Extract the (x, y) coordinate from the center of the cell holding the provided text.  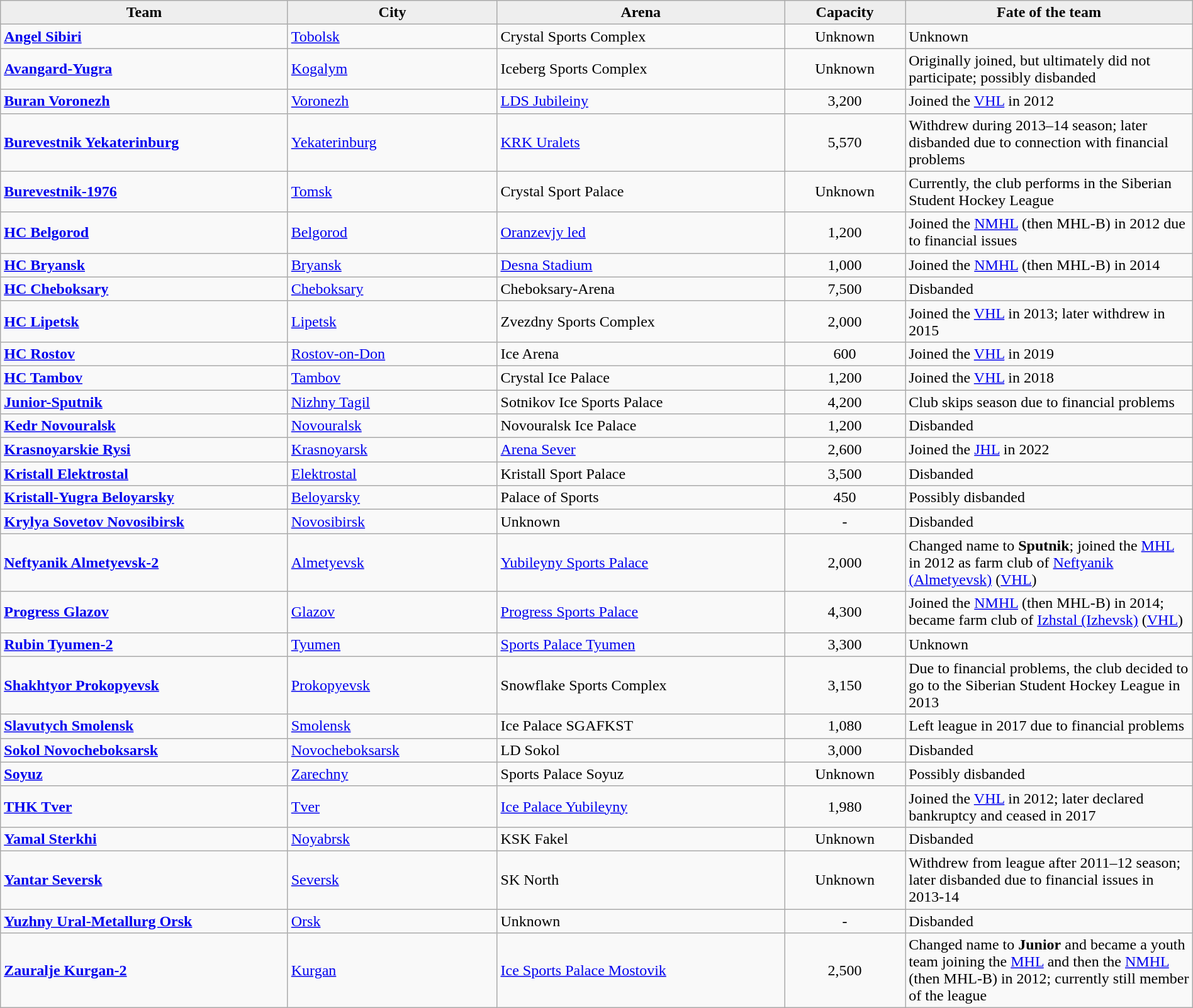
4,300 (844, 612)
450 (844, 498)
Fate of the team (1050, 13)
Joined the VHL in 2018 (1050, 378)
3,200 (844, 101)
Joined the VHL in 2012; later declared bankruptcy and ceased in 2017 (1050, 807)
7,500 (844, 289)
Krasnoyarskie Rysi (144, 450)
Kurgan (393, 970)
3,300 (844, 644)
Sports Palace Soyuz (641, 774)
5,570 (844, 142)
Originally joined, but ultimately did not participate; possibly disbanded (1050, 69)
Belgorod (393, 233)
Noyabrsk (393, 839)
Buran Voronezh (144, 101)
Joined the NMHL (then MHL-B) in 2012 due to financial issues (1050, 233)
Arena (641, 13)
Tomsk (393, 191)
3,150 (844, 685)
Ice Palace Yubileyny (641, 807)
Withdrew during 2013–14 season; later disbanded due to connection with financial problems (1050, 142)
Crystal Sport Palace (641, 191)
Joined the NMHL (then MHL-B) in 2014 (1050, 265)
Ice Arena (641, 354)
Burevestnik Yekaterinburg (144, 142)
HC Rostov (144, 354)
Arena Sever (641, 450)
Novosibirsk (393, 522)
City (393, 13)
Snowflake Sports Complex (641, 685)
3,000 (844, 750)
LDS Jubileiny (641, 101)
Left league in 2017 due to financial problems (1050, 726)
Cheboksary (393, 289)
Avangard-Yugra (144, 69)
Cheboksary-Arena (641, 289)
2,600 (844, 450)
Kedr Novouralsk (144, 426)
Novocheboksarsk (393, 750)
Zarechny (393, 774)
4,200 (844, 402)
KSK Fakel (641, 839)
Joined the NMHL (then MHL-B) in 2014; became farm club of Izhstal (Izhevsk) (VHL) (1050, 612)
Yekaterinburg (393, 142)
Progress Glazov (144, 612)
Prokopyevsk (393, 685)
Joined the VHL in 2013; later withdrew in 2015 (1050, 321)
Yamal Sterkhi (144, 839)
Rubin Tyumen-2 (144, 644)
Oranzevjy led (641, 233)
3,500 (844, 474)
Due to financial problems, the club decided to go to the Siberian Student Hockey League in 2013 (1050, 685)
Orsk (393, 921)
Withdrew from league after 2011–12 season; later disbanded due to financial issues in 2013-14 (1050, 880)
Changed name to Junior and became a youth team joining the MHL and then the NMHL (then MHL-B) in 2012; currently still member of the league (1050, 970)
Yuzhny Ural-Metallurg Orsk (144, 921)
Zvezdny Sports Complex (641, 321)
Joined the JHL in 2022 (1050, 450)
Tyumen (393, 644)
Sports Palace Tyumen (641, 644)
Tambov (393, 378)
Kogalym (393, 69)
Sokol Novocheboksarsk (144, 750)
Slavutych Smolensk (144, 726)
Kristall Sport Palace (641, 474)
Krasnoyarsk (393, 450)
Rostov-on-Don (393, 354)
Elektrostal (393, 474)
Desna Stadium (641, 265)
Nizhny Tagil (393, 402)
HC Bryansk (144, 265)
Voronezh (393, 101)
Junior-Sputnik (144, 402)
Angel Sibiri (144, 36)
Novouralsk (393, 426)
Tobolsk (393, 36)
Joined the VHL in 2012 (1050, 101)
THK Tver (144, 807)
Burevestnik-1976 (144, 191)
HC Tambov (144, 378)
Joined the VHL in 2019 (1050, 354)
Glazov (393, 612)
Tver (393, 807)
LD Sokol (641, 750)
Capacity (844, 13)
Changed name to Sputnik; joined the MHL in 2012 as farm club of Neftyanik (Almetyevsk) (VHL) (1050, 563)
Currently, the club performs in the Siberian Student Hockey League (1050, 191)
Zauralje Kurgan-2 (144, 970)
Team (144, 13)
1,000 (844, 265)
Club skips season due to financial problems (1050, 402)
Ice Palace SGAFKST (641, 726)
Lipetsk (393, 321)
KRK Uralets (641, 142)
Ice Sports Palace Mostovik (641, 970)
Bryansk (393, 265)
1,080 (844, 726)
Crystal Sports Complex (641, 36)
Yubileyny Sports Palace (641, 563)
Almetyevsk (393, 563)
HC Belgorod (144, 233)
Yantar Seversk (144, 880)
Beloyarsky (393, 498)
SK North (641, 880)
Shakhtyor Prokopyevsk (144, 685)
Krylya Sovetov Novosibirsk (144, 522)
Progress Sports Palace (641, 612)
HC Lipetsk (144, 321)
Kristall-Yugra Beloyarsky (144, 498)
HC Cheboksary (144, 289)
1,980 (844, 807)
600 (844, 354)
2,500 (844, 970)
Palace of Sports (641, 498)
Soyuz (144, 774)
Iceberg Sports Complex (641, 69)
Seversk (393, 880)
Sotnikov Ice Sports Palace (641, 402)
Neftyanik Almetyevsk-2 (144, 563)
Smolensk (393, 726)
Kristall Elektrostal (144, 474)
Novouralsk Ice Palace (641, 426)
Crystal Ice Palace (641, 378)
